From the cell containing the given text, extract its center point as (X, Y) coordinate. 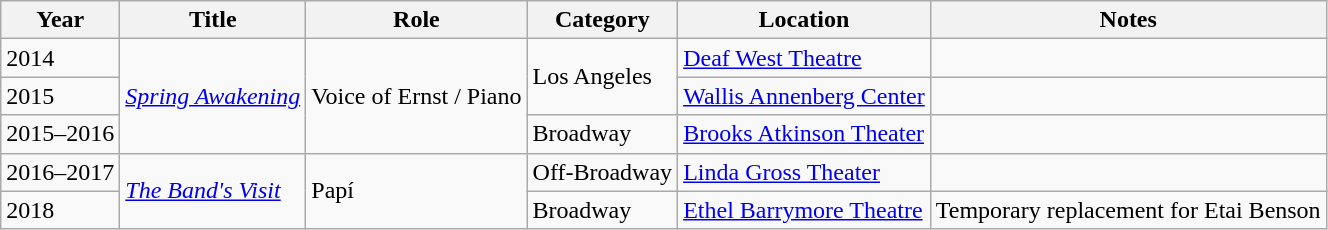
Deaf West Theatre (804, 58)
Title (213, 20)
Category (602, 20)
Temporary replacement for Etai Benson (1128, 210)
Brooks Atkinson Theater (804, 134)
Location (804, 20)
2018 (60, 210)
Role (416, 20)
Notes (1128, 20)
Los Angeles (602, 77)
Off-Broadway (602, 172)
2016–2017 (60, 172)
2015 (60, 96)
Ethel Barrymore Theatre (804, 210)
Spring Awakening (213, 96)
2014 (60, 58)
The Band's Visit (213, 191)
2015–2016 (60, 134)
Papí (416, 191)
Voice of Ernst / Piano (416, 96)
Wallis Annenberg Center (804, 96)
Linda Gross Theater (804, 172)
Year (60, 20)
